For the text-containing cell, return its midpoint in (x, y) coordinate format. 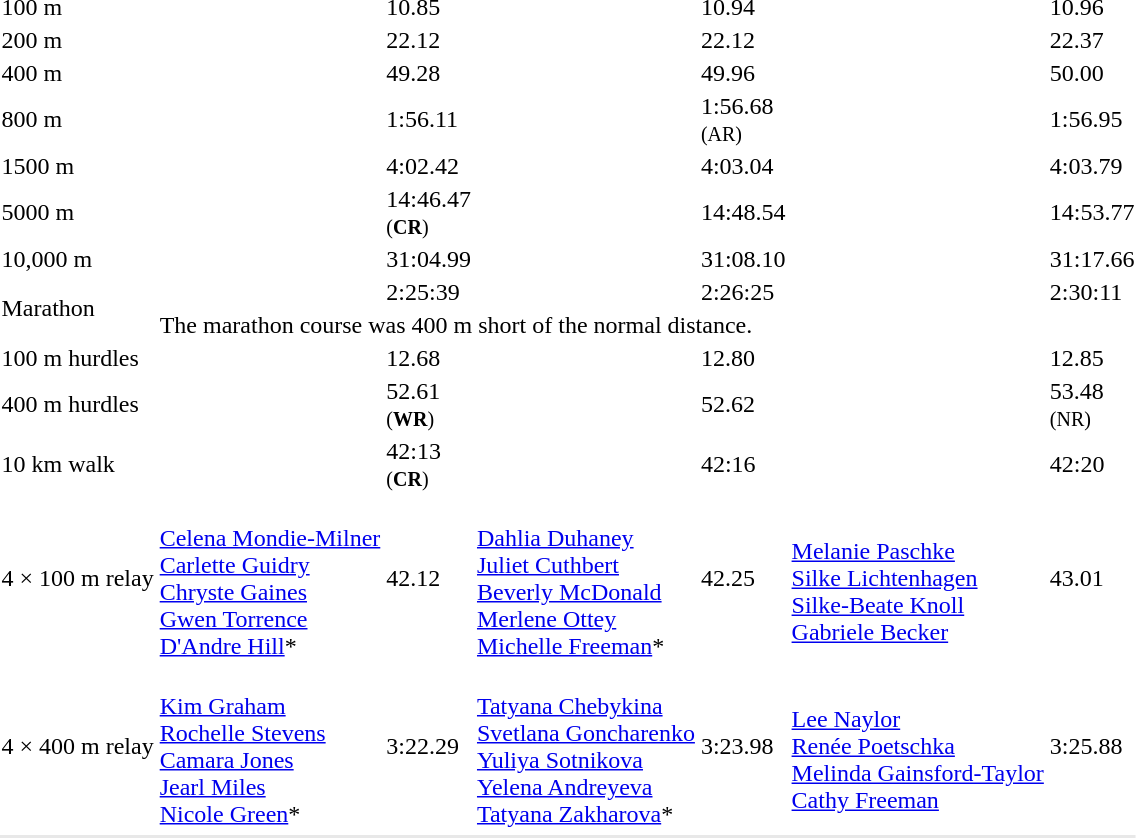
1:56.68(AR) (743, 120)
1:56.95 (1092, 120)
4:03.04 (743, 166)
49.96 (743, 73)
5000 m (78, 212)
Kim GrahamRochelle StevensCamara JonesJearl MilesNicole Green* (270, 746)
2:30:11 (1092, 292)
50.00 (1092, 73)
12.85 (1092, 358)
4 × 400 m relay (78, 746)
4:02.42 (429, 166)
22.37 (1092, 40)
200 m (78, 40)
42:13(CR) (429, 464)
42.12 (429, 578)
Dahlia DuhaneyJuliet CuthbertBeverly McDonaldMerlene OtteyMichelle Freeman* (586, 578)
3:23.98 (743, 746)
3:22.29 (429, 746)
31:17.66 (1092, 259)
4:03.79 (1092, 166)
Lee NaylorRenée PoetschkaMelinda Gainsford-TaylorCathy Freeman (918, 746)
14:46.47(CR) (429, 212)
12.68 (429, 358)
12.80 (743, 358)
31:04.99 (429, 259)
3:25.88 (1092, 746)
10 km walk (78, 464)
1:56.11 (429, 120)
4 × 100 m relay (78, 578)
52.61(WR) (429, 404)
400 m hurdles (78, 404)
2:25:39 (429, 292)
43.01 (1092, 578)
800 m (78, 120)
10,000 m (78, 259)
100 m hurdles (78, 358)
49.28 (429, 73)
53.48(NR) (1092, 404)
400 m (78, 73)
2:26:25 (743, 292)
42:16 (743, 464)
Marathon (78, 308)
42.25 (743, 578)
31:08.10 (743, 259)
42:20 (1092, 464)
14:53.77 (1092, 212)
The marathon course was 400 m short of the normal distance. (647, 325)
52.62 (743, 404)
Celena Mondie-MilnerCarlette GuidryChryste GainesGwen TorrenceD'Andre Hill* (270, 578)
14:48.54 (743, 212)
1500 m (78, 166)
Melanie PaschkeSilke LichtenhagenSilke-Beate KnollGabriele Becker (918, 578)
Tatyana ChebykinaSvetlana GoncharenkoYuliya SotnikovaYelena AndreyevaTatyana Zakharova* (586, 746)
